Capture the cell that displays the provided text and extract its (x, y) central coordinate. 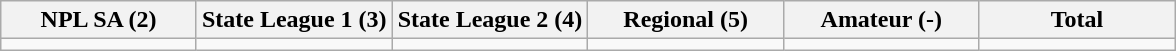
State League 2 (4) (490, 20)
Total (1077, 20)
Regional (5) (686, 20)
State League 1 (3) (294, 20)
Amateur (-) (881, 20)
NPL SA (2) (99, 20)
